From the cell containing the given text, extract its center point as [X, Y] coordinate. 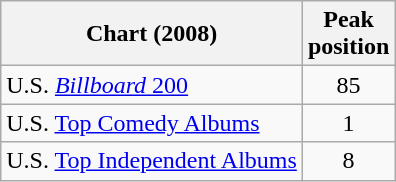
8 [348, 161]
U.S. Billboard 200 [152, 85]
U.S. Top Comedy Albums [152, 123]
Peakposition [348, 34]
85 [348, 85]
1 [348, 123]
Chart (2008) [152, 34]
U.S. Top Independent Albums [152, 161]
